Pinpoint the cell where the given text exists, returning its [X, Y] midpoint coordinate. 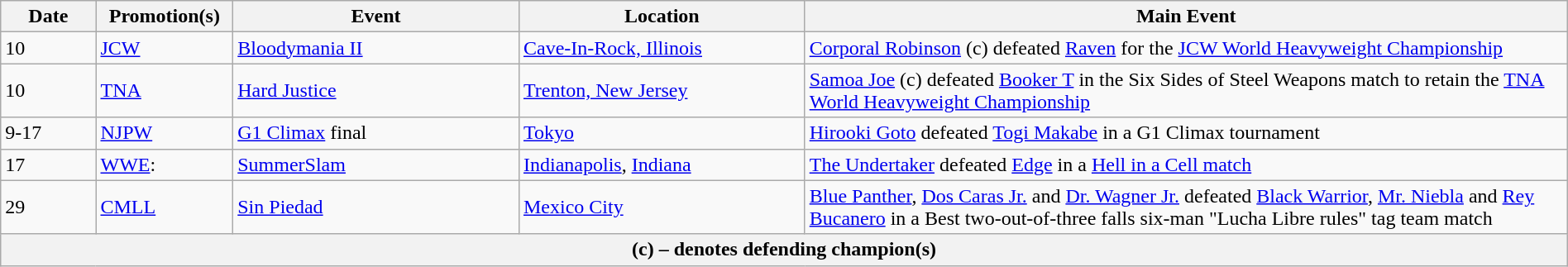
Mexico City [662, 207]
Corporal Robinson (c) defeated Raven for the JCW World Heavyweight Championship [1186, 48]
Indianapolis, Indiana [662, 164]
(c) – denotes defending champion(s) [784, 250]
WWE: [165, 164]
Promotion(s) [165, 17]
Samoa Joe (c) defeated Booker T in the Six Sides of Steel Weapons match to retain the TNA World Heavyweight Championship [1186, 91]
JCW [165, 48]
Date [48, 17]
Cave-In-Rock, Illinois [662, 48]
Event [376, 17]
Hirooki Goto defeated Togi Makabe in a G1 Climax tournament [1186, 133]
SummerSlam [376, 164]
Hard Justice [376, 91]
Location [662, 17]
29 [48, 207]
The Undertaker defeated Edge in a Hell in a Cell match [1186, 164]
Bloodymania II [376, 48]
CMLL [165, 207]
NJPW [165, 133]
Trenton, New Jersey [662, 91]
Tokyo [662, 133]
G1 Climax final [376, 133]
17 [48, 164]
Sin Piedad [376, 207]
9-17 [48, 133]
Main Event [1186, 17]
TNA [165, 91]
